Scan for the cell matching the given text and deliver its [x, y] coordinate at center. 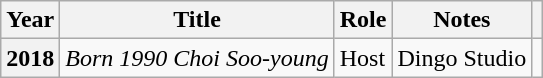
Title [197, 20]
2018 [30, 58]
Born 1990 Choi Soo-young [197, 58]
Dingo Studio [462, 58]
Notes [462, 20]
Host [363, 58]
Year [30, 20]
Role [363, 20]
